Provide the [x, y] coordinate of the cell's center where the given text is located.  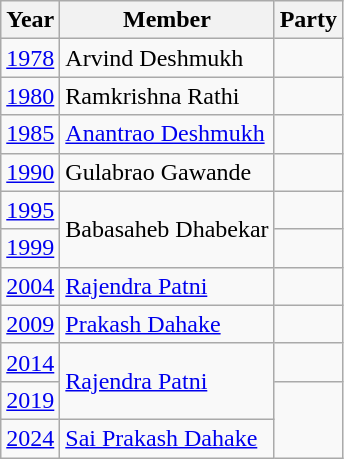
Babasaheb Dhabekar [167, 229]
1999 [30, 248]
Arvind Deshmukh [167, 58]
Ramkrishna Rathi [167, 96]
1980 [30, 96]
Party [308, 20]
2014 [30, 362]
Sai Prakash Dahake [167, 438]
1978 [30, 58]
Year [30, 20]
Gulabrao Gawande [167, 172]
1985 [30, 134]
2009 [30, 324]
1995 [30, 210]
Prakash Dahake [167, 324]
2019 [30, 400]
2004 [30, 286]
Member [167, 20]
2024 [30, 438]
1990 [30, 172]
Anantrao Deshmukh [167, 134]
